Locate the cell with the specified text and output its (x, y) center coordinate. 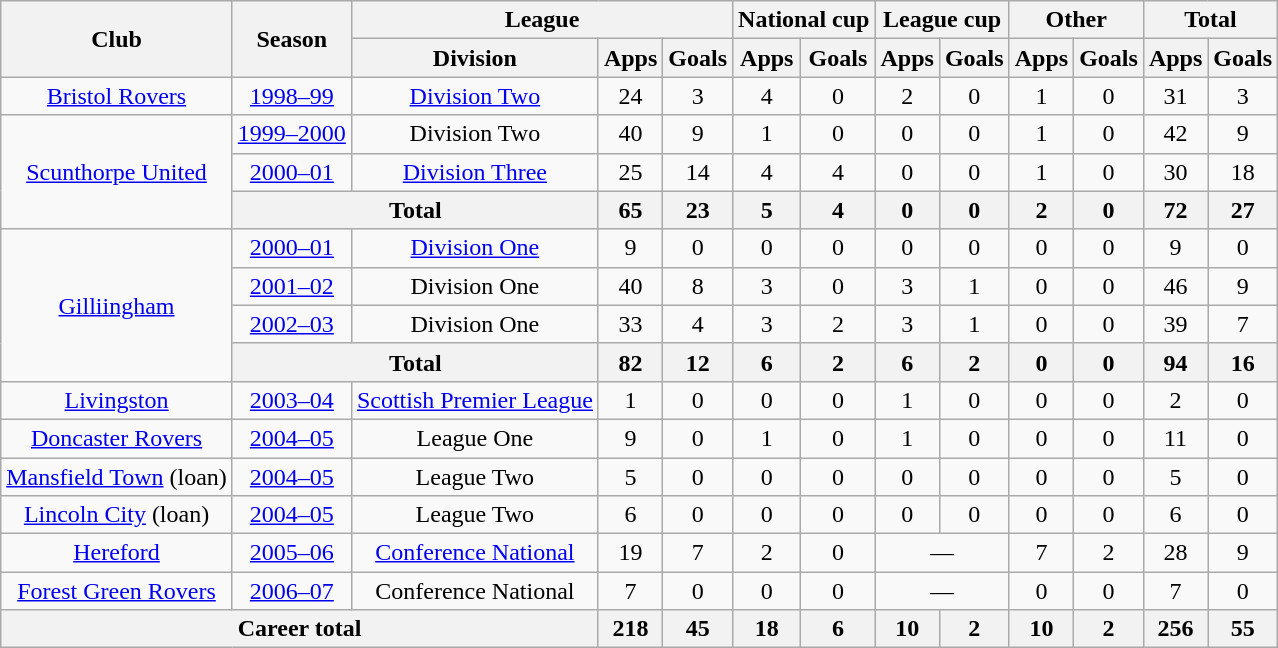
55 (1243, 629)
27 (1243, 210)
28 (1175, 553)
33 (630, 324)
Lincoln City (loan) (117, 515)
24 (630, 96)
42 (1175, 134)
2001–02 (292, 286)
League One (474, 438)
Gilliingham (117, 305)
2003–04 (292, 400)
46 (1175, 286)
2006–07 (292, 591)
League (542, 20)
Scunthorpe United (117, 172)
31 (1175, 96)
94 (1175, 362)
Livingston (117, 400)
12 (698, 362)
League cup (942, 20)
256 (1175, 629)
11 (1175, 438)
19 (630, 553)
Division (474, 58)
Season (292, 39)
65 (630, 210)
Bristol Rovers (117, 96)
16 (1243, 362)
2005–06 (292, 553)
National cup (804, 20)
23 (698, 210)
45 (698, 629)
1999–2000 (292, 134)
2002–03 (292, 324)
82 (630, 362)
218 (630, 629)
Division Three (474, 172)
72 (1175, 210)
Doncaster Rovers (117, 438)
Other (1076, 20)
Hereford (117, 553)
Scottish Premier League (474, 400)
8 (698, 286)
Mansfield Town (loan) (117, 477)
14 (698, 172)
39 (1175, 324)
Club (117, 39)
1998–99 (292, 96)
25 (630, 172)
30 (1175, 172)
Career total (300, 629)
Forest Green Rovers (117, 591)
